Detect which cell encompasses the target text, then output its [X, Y] center coordinate. 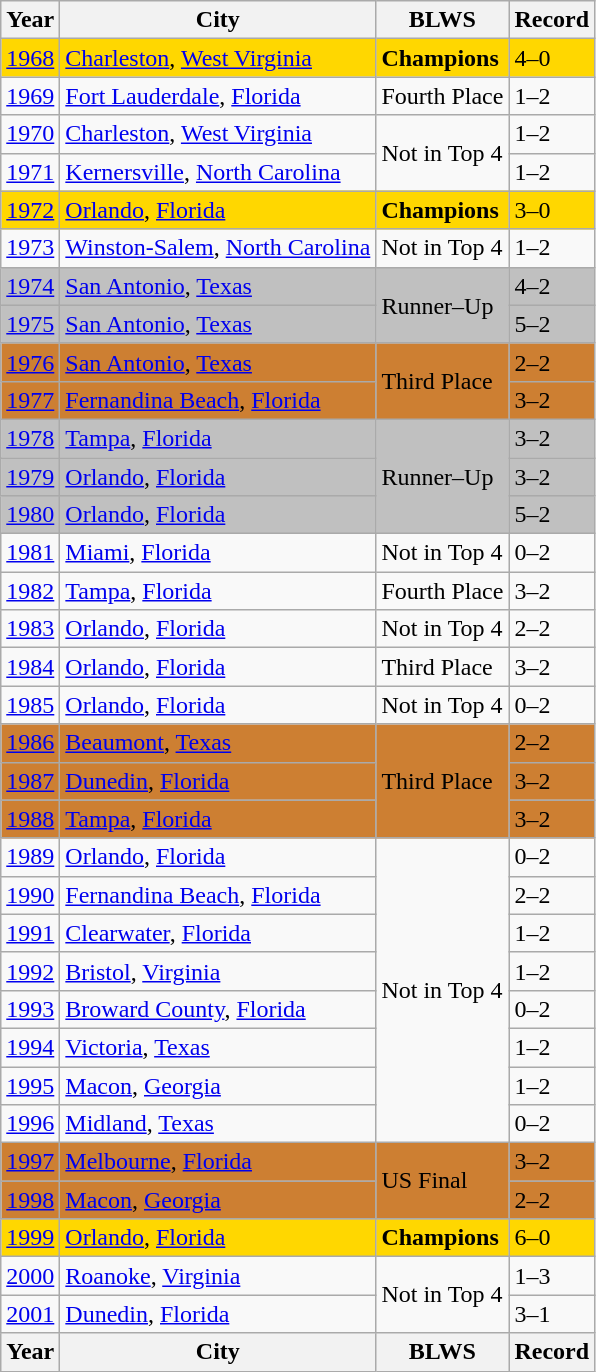
1982 [30, 591]
4–0 [552, 58]
1984 [30, 667]
1999 [30, 1238]
1991 [30, 933]
1993 [30, 1009]
1971 [30, 172]
1978 [30, 438]
Midland, Texas [218, 1124]
3–0 [552, 210]
Broward County, Florida [218, 1009]
1974 [30, 286]
1992 [30, 971]
1990 [30, 895]
1986 [30, 743]
1987 [30, 781]
1–3 [552, 1276]
Fort Lauderdale, Florida [218, 96]
6–0 [552, 1238]
US Final [442, 1181]
1996 [30, 1124]
Bristol, Virginia [218, 971]
1980 [30, 515]
Clearwater, Florida [218, 933]
1997 [30, 1162]
1977 [30, 400]
3–1 [552, 1314]
1981 [30, 553]
1975 [30, 324]
Victoria, Texas [218, 1047]
1979 [30, 477]
2001 [30, 1314]
Roanoke, Virginia [218, 1276]
1988 [30, 819]
1970 [30, 134]
Kernersville, North Carolina [218, 172]
Miami, Florida [218, 553]
1969 [30, 96]
1998 [30, 1200]
1989 [30, 857]
Winston-Salem, North Carolina [218, 248]
1995 [30, 1085]
1968 [30, 58]
1994 [30, 1047]
2000 [30, 1276]
1983 [30, 629]
Melbourne, Florida [218, 1162]
1972 [30, 210]
1985 [30, 705]
Beaumont, Texas [218, 743]
4–2 [552, 286]
1973 [30, 248]
1976 [30, 362]
